Detect which cell encompasses the target text, then output its (x, y) center coordinate. 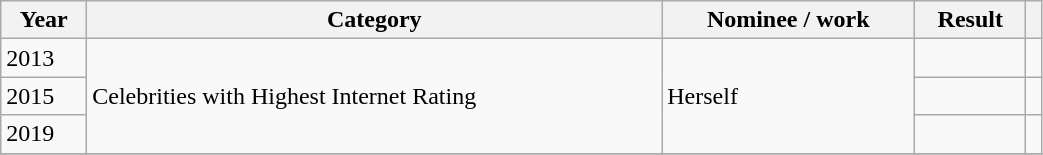
2013 (44, 58)
Result (970, 20)
2019 (44, 134)
Nominee / work (788, 20)
Herself (788, 96)
Category (374, 20)
Celebrities with Highest Internet Rating (374, 96)
2015 (44, 96)
Year (44, 20)
